Capture the cell that displays the provided text and extract its (x, y) central coordinate. 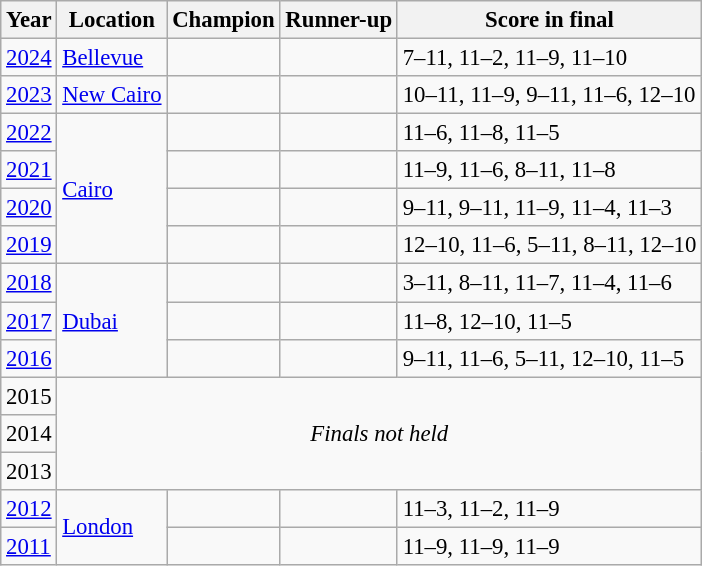
3–11, 8–11, 11–7, 11–4, 11–6 (549, 283)
Year (29, 20)
11–9, 11–6, 8–11, 11–8 (549, 170)
9–11, 9–11, 11–9, 11–4, 11–3 (549, 208)
Score in final (549, 20)
Cairo (112, 189)
2018 (29, 283)
2022 (29, 133)
2014 (29, 433)
Runner-up (338, 20)
Champion (224, 20)
Finals not held (380, 434)
Bellevue (112, 58)
2020 (29, 208)
2015 (29, 396)
2013 (29, 471)
2024 (29, 58)
11–8, 12–10, 11–5 (549, 321)
9–11, 11–6, 5–11, 12–10, 11–5 (549, 358)
2019 (29, 245)
2021 (29, 170)
11–3, 11–2, 11–9 (549, 509)
11–6, 11–8, 11–5 (549, 133)
Dubai (112, 320)
London (112, 528)
10–11, 11–9, 9–11, 11–6, 12–10 (549, 95)
11–9, 11–9, 11–9 (549, 546)
2012 (29, 509)
12–10, 11–6, 5–11, 8–11, 12–10 (549, 245)
Location (112, 20)
New Cairo (112, 95)
2017 (29, 321)
2011 (29, 546)
2016 (29, 358)
7–11, 11–2, 11–9, 11–10 (549, 58)
2023 (29, 95)
